For the text-containing cell, return its midpoint in (X, Y) coordinate format. 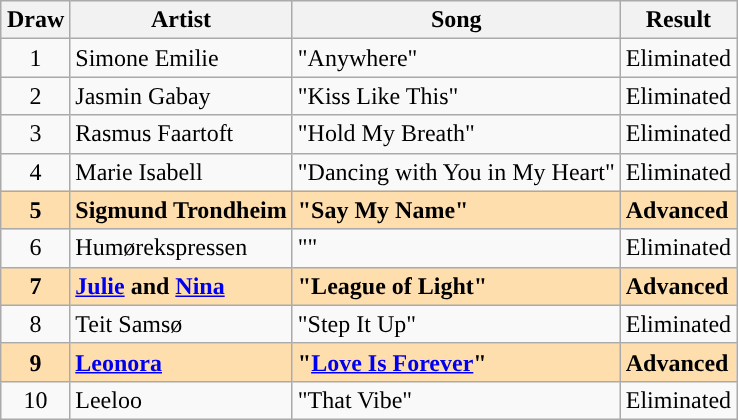
7 (35, 286)
2 (35, 96)
1 (35, 58)
"Anywhere" (456, 58)
Teit Samsø (181, 324)
6 (35, 248)
"Hold My Breath" (456, 134)
Sigmund Trondheim (181, 210)
Draw (35, 20)
Leonora (181, 362)
Result (678, 20)
Artist (181, 20)
"Love Is Forever" (456, 362)
Marie Isabell (181, 172)
Rasmus Faartoft (181, 134)
"" (456, 248)
5 (35, 210)
9 (35, 362)
Julie and Nina (181, 286)
"League of Light" (456, 286)
"Dancing with You in My Heart" (456, 172)
Leeloo (181, 400)
3 (35, 134)
Simone Emilie (181, 58)
Humørekspressen (181, 248)
"Say My Name" (456, 210)
8 (35, 324)
Jasmin Gabay (181, 96)
"That Vibe" (456, 400)
10 (35, 400)
Song (456, 20)
"Kiss Like This" (456, 96)
"Step It Up" (456, 324)
4 (35, 172)
